Identify which cell holds the provided text, then report its [x, y] central coordinate. 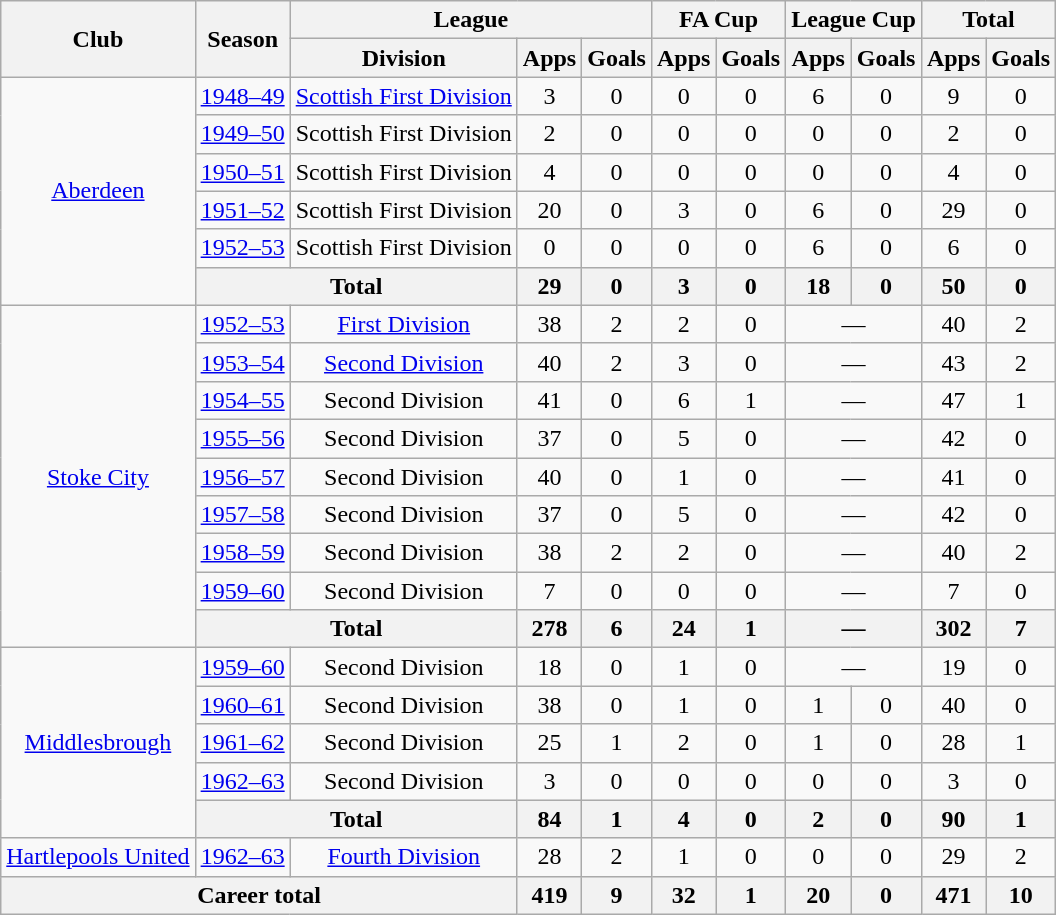
1955–56 [242, 438]
League [470, 20]
302 [953, 629]
1948–49 [242, 96]
47 [953, 400]
Career total [260, 895]
Division [404, 58]
Season [242, 39]
1958–59 [242, 553]
1956–57 [242, 477]
471 [953, 895]
Stoke City [98, 476]
1954–55 [242, 400]
90 [953, 819]
FA Cup [718, 20]
Fourth Division [404, 857]
1949–50 [242, 134]
1953–54 [242, 362]
1957–58 [242, 515]
19 [953, 667]
Hartlepools United [98, 857]
278 [549, 629]
1960–61 [242, 705]
1951–52 [242, 210]
League Cup [854, 20]
Aberdeen [98, 191]
32 [683, 895]
Middlesbrough [98, 743]
Club [98, 39]
24 [683, 629]
84 [549, 819]
First Division [404, 324]
43 [953, 362]
25 [549, 743]
1950–51 [242, 172]
419 [549, 895]
1961–62 [242, 743]
50 [953, 286]
10 [1021, 895]
